Return the (x, y) coordinate for the center point of the cell that contains the specified text.  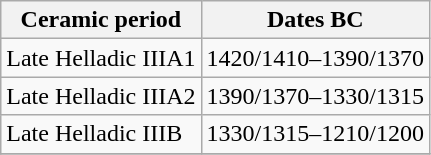
1390/1370–1330/1315 (315, 96)
Dates BC (315, 20)
1420/1410–1390/1370 (315, 58)
Late Helladic IIIA1 (101, 58)
Ceramic period (101, 20)
Late Helladic IIIB (101, 134)
Late Helladic IIIA2 (101, 96)
1330/1315–1210/1200 (315, 134)
